Extract the [X, Y] coordinate from the center of the cell holding the provided text.  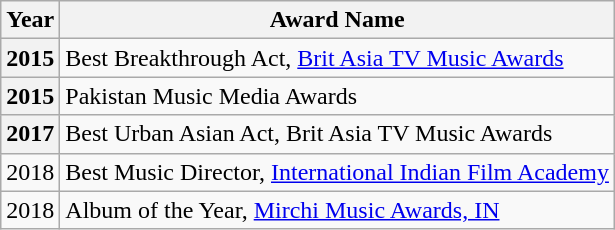
Year [30, 20]
Award Name [338, 20]
2017 [30, 134]
Best Breakthrough Act, Brit Asia TV Music Awards [338, 58]
Best Music Director, International Indian Film Academy [338, 172]
Pakistan Music Media Awards [338, 96]
Album of the Year, Mirchi Music Awards, IN [338, 210]
Best Urban Asian Act, Brit Asia TV Music Awards [338, 134]
